Search for the cell housing the specified text and yield its [X, Y] center coordinate. 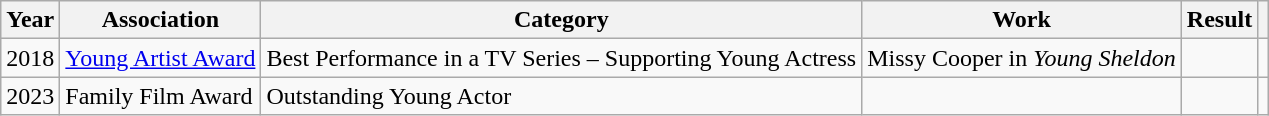
2018 [30, 58]
Missy Cooper in Young Sheldon [1022, 58]
Best Performance in a TV Series – Supporting Young Actress [562, 58]
Outstanding Young Actor [562, 96]
Young Artist Award [160, 58]
Result [1219, 20]
Year [30, 20]
Category [562, 20]
2023 [30, 96]
Association [160, 20]
Family Film Award [160, 96]
Work [1022, 20]
